Return the (x, y) coordinate for the center point of the cell that contains the specified text.  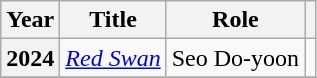
Title (113, 20)
2024 (30, 58)
Year (30, 20)
Seo Do-yoon (235, 58)
Role (235, 20)
Red Swan (113, 58)
